From the cell containing the given text, extract its center point as [X, Y] coordinate. 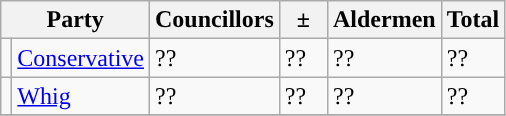
Councillors [215, 20]
± [303, 20]
Conservative [81, 58]
Whig [81, 96]
Party [76, 20]
Total [473, 20]
Aldermen [384, 20]
